For the text-containing cell, return its midpoint in (x, y) coordinate format. 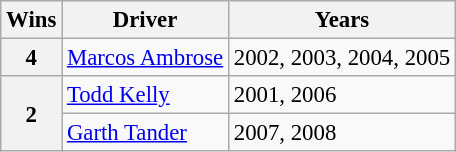
Wins (32, 20)
2007, 2008 (342, 133)
Todd Kelly (146, 95)
2 (32, 114)
2001, 2006 (342, 95)
Driver (146, 20)
Years (342, 20)
4 (32, 58)
Garth Tander (146, 133)
Marcos Ambrose (146, 58)
2002, 2003, 2004, 2005 (342, 58)
